For the text-containing cell, return its midpoint in [x, y] coordinate format. 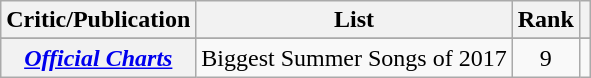
Biggest Summer Songs of 2017 [354, 58]
Critic/Publication [98, 20]
Official Charts [98, 58]
List [354, 20]
Rank [546, 20]
9 [546, 58]
